Detect which cell encompasses the target text, then output its (X, Y) center coordinate. 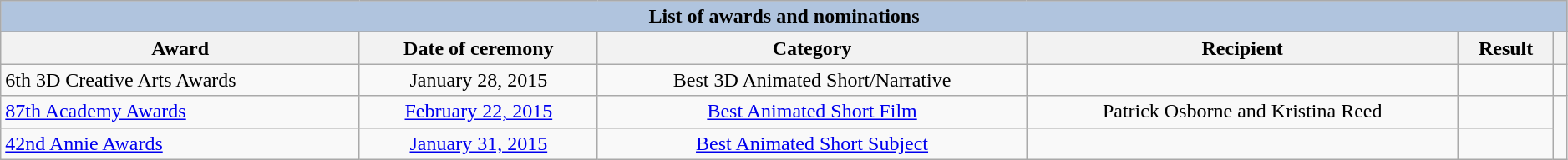
Recipient (1243, 48)
Best Animated Short Film (812, 112)
Category (812, 48)
Patrick Osborne and Kristina Reed (1243, 112)
Best Animated Short Subject (812, 143)
List of awards and nominations (784, 17)
February 22, 2015 (478, 112)
Award (180, 48)
87th Academy Awards (180, 112)
January 28, 2015 (478, 80)
Date of ceremony (478, 48)
42nd Annie Awards (180, 143)
January 31, 2015 (478, 143)
Best 3D Animated Short/Narrative (812, 80)
Result (1506, 48)
6th 3D Creative Arts Awards (180, 80)
